Pinpoint the cell where the given text exists, returning its (X, Y) midpoint coordinate. 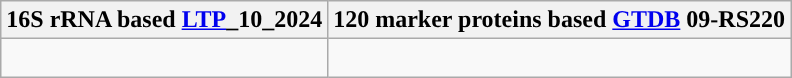
120 marker proteins based GTDB 09-RS220 (560, 20)
16S rRNA based LTP_10_2024 (164, 20)
